For the text-containing cell, return its midpoint in [X, Y] coordinate format. 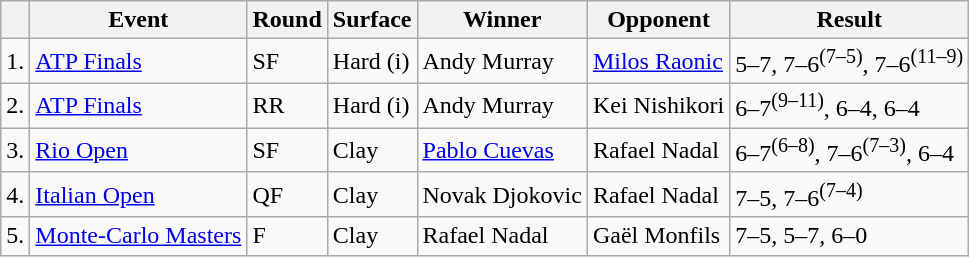
QF [287, 194]
Winner [502, 20]
4. [16, 194]
Round [287, 20]
Italian Open [138, 194]
Kei Nishikori [658, 106]
Rio Open [138, 150]
2. [16, 106]
Monte-Carlo Masters [138, 236]
Event [138, 20]
5. [16, 236]
3. [16, 150]
7–5, 7–6(7–4) [850, 194]
Gaël Monfils [658, 236]
Pablo Cuevas [502, 150]
Opponent [658, 20]
F [287, 236]
Novak Djokovic [502, 194]
6–7(6–8), 7–6(7–3), 6–4 [850, 150]
7–5, 5–7, 6–0 [850, 236]
1. [16, 62]
RR [287, 106]
5–7, 7–6(7–5), 7–6(11–9) [850, 62]
Result [850, 20]
Milos Raonic [658, 62]
6–7(9–11), 6–4, 6–4 [850, 106]
Surface [372, 20]
